From the cell containing the given text, extract its center point as [x, y] coordinate. 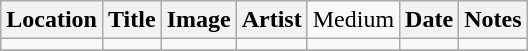
Date [430, 20]
Notes [493, 20]
Artist [272, 20]
Image [198, 20]
Location [52, 20]
Title [132, 20]
Medium [353, 20]
